Locate the cell with the specified text and output its [x, y] center coordinate. 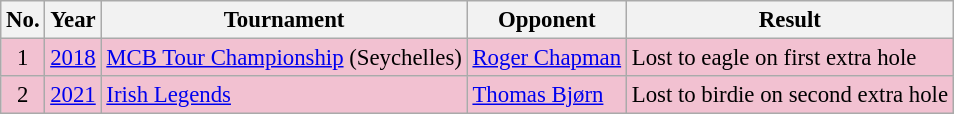
Roger Chapman [546, 58]
Opponent [546, 20]
No. [23, 20]
Lost to eagle on first extra hole [790, 58]
Thomas Bjørn [546, 95]
Year [73, 20]
2018 [73, 58]
1 [23, 58]
2 [23, 95]
Irish Legends [284, 95]
Lost to birdie on second extra hole [790, 95]
Tournament [284, 20]
MCB Tour Championship (Seychelles) [284, 58]
Result [790, 20]
2021 [73, 95]
